For the text-containing cell, return its midpoint in [x, y] coordinate format. 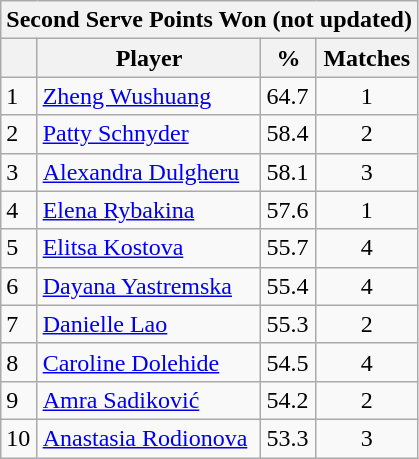
Elitsa Kostova [149, 248]
Danielle Lao [149, 324]
Elena Rybakina [149, 210]
58.1 [288, 172]
Zheng Wushuang [149, 96]
64.7 [288, 96]
Alexandra Dulgheru [149, 172]
Second Serve Points Won (not updated) [210, 20]
Anastasia Rodionova [149, 438]
55.3 [288, 324]
7 [19, 324]
10 [19, 438]
Caroline Dolehide [149, 362]
8 [19, 362]
57.6 [288, 210]
6 [19, 286]
55.4 [288, 286]
Amra Sadiković [149, 400]
Patty Schnyder [149, 134]
9 [19, 400]
% [288, 58]
58.4 [288, 134]
5 [19, 248]
Dayana Yastremska [149, 286]
53.3 [288, 438]
54.5 [288, 362]
Player [149, 58]
55.7 [288, 248]
54.2 [288, 400]
Matches [366, 58]
